Extract the [x, y] coordinate from the center of the cell holding the provided text.  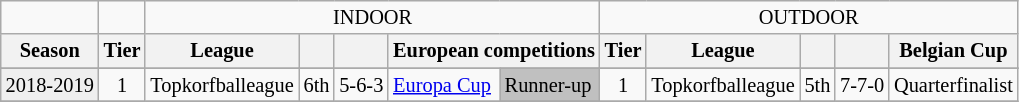
6th [317, 85]
Season [50, 51]
Runner-up [550, 85]
7-7-0 [862, 85]
2018-2019 [50, 85]
Quarterfinalist [954, 85]
Belgian Cup [954, 51]
European competitions [494, 51]
5-6-3 [361, 85]
5th [818, 85]
INDOOR [372, 17]
OUTDOOR [809, 17]
Europa Cup [444, 85]
